Output the (X, Y) coordinate of the center of the cell containing the given text.  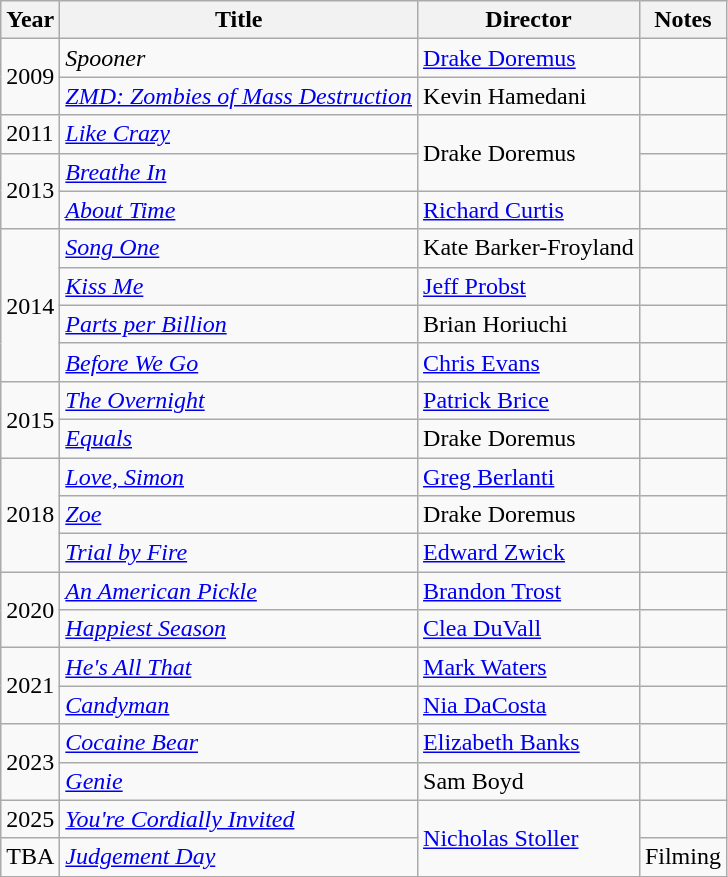
Trial by Fire (239, 553)
Cocaine Bear (239, 743)
Brandon Trost (529, 591)
Genie (239, 781)
2011 (30, 134)
2009 (30, 77)
Candyman (239, 705)
Filming (682, 857)
He's All That (239, 667)
Richard Curtis (529, 210)
TBA (30, 857)
Song One (239, 248)
2021 (30, 686)
Parts per Billion (239, 324)
2020 (30, 610)
Clea DuVall (529, 629)
Before We Go (239, 362)
2023 (30, 762)
2013 (30, 191)
Love, Simon (239, 477)
2018 (30, 515)
Nicholas Stoller (529, 838)
Brian Horiuchi (529, 324)
Director (529, 20)
2025 (30, 819)
Happiest Season (239, 629)
Spooner (239, 58)
An American Pickle (239, 591)
Breathe In (239, 172)
Equals (239, 438)
You're Cordially Invited (239, 819)
Patrick Brice (529, 400)
Sam Boyd (529, 781)
Greg Berlanti (529, 477)
Kevin Hamedani (529, 96)
Nia DaCosta (529, 705)
Mark Waters (529, 667)
ZMD: Zombies of Mass Destruction (239, 96)
2015 (30, 419)
The Overnight (239, 400)
Kiss Me (239, 286)
Zoe (239, 515)
Year (30, 20)
Chris Evans (529, 362)
About Time (239, 210)
Kate Barker-Froyland (529, 248)
Judgement Day (239, 857)
Edward Zwick (529, 553)
Like Crazy (239, 134)
Elizabeth Banks (529, 743)
2014 (30, 305)
Title (239, 20)
Jeff Probst (529, 286)
Notes (682, 20)
